Return [X, Y] of the center of cell containing provided text 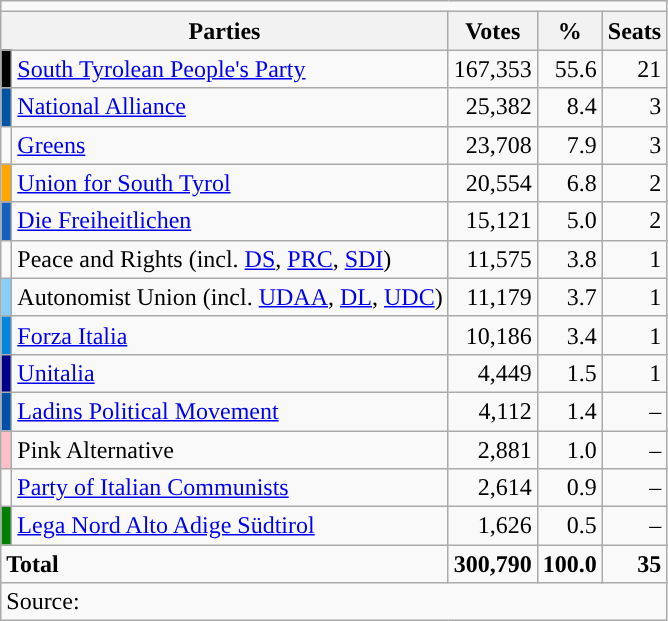
20,554 [492, 183]
Pink Alternative [230, 449]
Ladins Political Movement [230, 411]
Union for South Tyrol [230, 183]
25,382 [492, 107]
Source: [334, 602]
0.5 [570, 526]
1,626 [492, 526]
23,708 [492, 145]
South Tyrolean People's Party [230, 69]
0.9 [570, 488]
3.7 [570, 297]
1.4 [570, 411]
5.0 [570, 221]
Votes [492, 31]
Peace and Rights (incl. DS, PRC, SDI) [230, 259]
11,575 [492, 259]
8.4 [570, 107]
Lega Nord Alto Adige Südtirol [230, 526]
Seats [634, 31]
4,449 [492, 373]
National Alliance [230, 107]
167,353 [492, 69]
Party of Italian Communists [230, 488]
6.8 [570, 183]
Total [224, 564]
2,614 [492, 488]
21 [634, 69]
15,121 [492, 221]
2,881 [492, 449]
Forza Italia [230, 335]
4,112 [492, 411]
Die Freiheitlichen [230, 221]
Unitalia [230, 373]
11,179 [492, 297]
55.6 [570, 69]
1.5 [570, 373]
Autonomist Union (incl. UDAA, DL, UDC) [230, 297]
10,186 [492, 335]
Parties [224, 31]
Greens [230, 145]
7.9 [570, 145]
300,790 [492, 564]
3.4 [570, 335]
% [570, 31]
35 [634, 564]
100.0 [570, 564]
3.8 [570, 259]
1.0 [570, 449]
